Extract the [x, y] coordinate from the center of the cell holding the provided text.  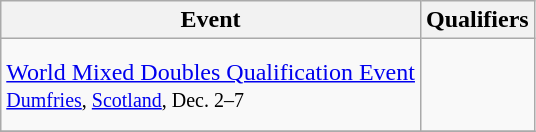
Event [211, 20]
World Mixed Doubles Qualification Event Dumfries, Scotland, Dec. 2–7 [211, 85]
Qualifiers [477, 20]
